Search for the cell housing the specified text and yield its (X, Y) center coordinate. 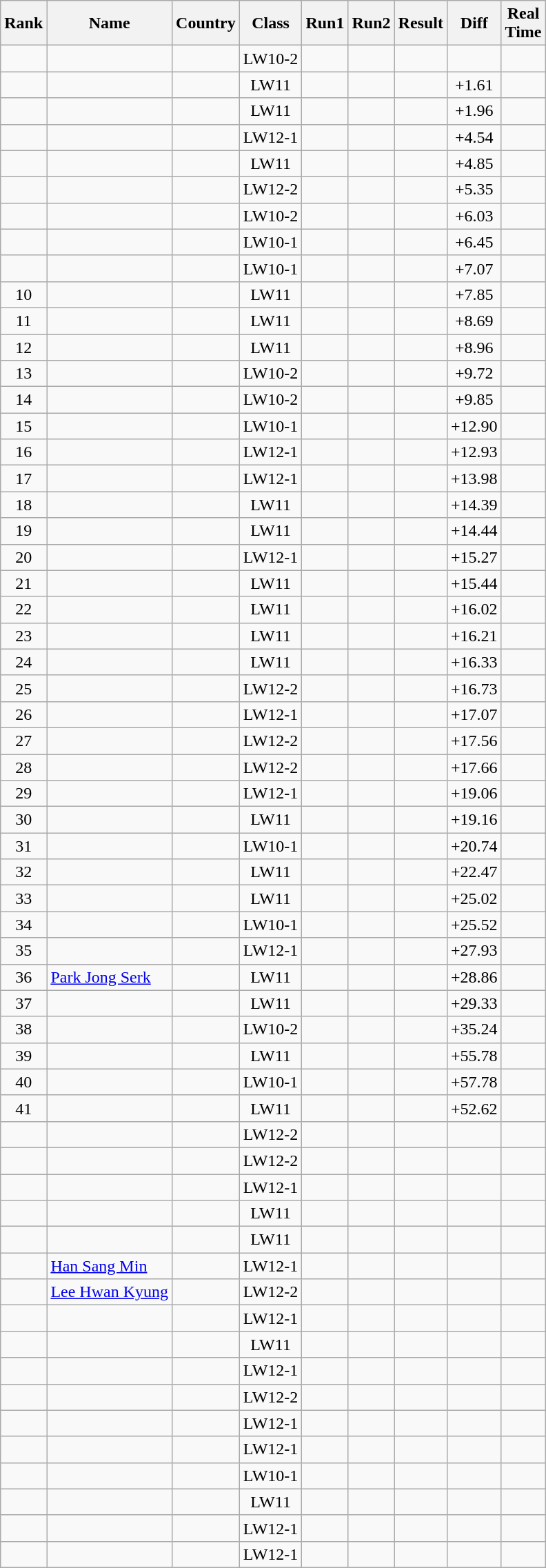
24 (23, 662)
+28.86 (474, 977)
Run1 (325, 23)
Han Sang Min (110, 1266)
14 (23, 400)
+22.47 (474, 872)
+6.45 (474, 242)
+52.62 (474, 1108)
+16.33 (474, 662)
26 (23, 714)
Class (270, 23)
Country (206, 23)
+15.44 (474, 583)
Park Jong Serk (110, 977)
+16.02 (474, 610)
20 (23, 557)
+6.03 (474, 216)
+4.54 (474, 137)
+17.56 (474, 741)
39 (23, 1056)
25 (23, 688)
+25.02 (474, 898)
+12.90 (474, 426)
33 (23, 898)
+16.21 (474, 636)
+9.85 (474, 400)
+57.78 (474, 1082)
31 (23, 846)
+14.44 (474, 531)
+35.24 (474, 1029)
Lee Hwan Kyung (110, 1292)
Diff (474, 23)
+5.35 (474, 190)
27 (23, 741)
+1.61 (474, 85)
29 (23, 794)
Rank (23, 23)
Name (110, 23)
+17.07 (474, 714)
22 (23, 610)
+8.69 (474, 321)
13 (23, 374)
17 (23, 479)
+55.78 (474, 1056)
+27.93 (474, 951)
40 (23, 1082)
19 (23, 531)
+8.96 (474, 347)
Run2 (371, 23)
+29.33 (474, 1003)
+15.27 (474, 557)
Result (421, 23)
+25.52 (474, 925)
+9.72 (474, 374)
32 (23, 872)
+7.07 (474, 268)
35 (23, 951)
+17.66 (474, 767)
10 (23, 294)
36 (23, 977)
38 (23, 1029)
15 (23, 426)
+14.39 (474, 505)
21 (23, 583)
RealTime (523, 23)
28 (23, 767)
30 (23, 820)
37 (23, 1003)
+12.93 (474, 452)
+1.96 (474, 111)
+20.74 (474, 846)
+19.16 (474, 820)
12 (23, 347)
23 (23, 636)
+7.85 (474, 294)
+4.85 (474, 163)
+13.98 (474, 479)
34 (23, 925)
41 (23, 1108)
+19.06 (474, 794)
11 (23, 321)
+16.73 (474, 688)
16 (23, 452)
18 (23, 505)
